Detect which cell encompasses the target text, then output its (x, y) center coordinate. 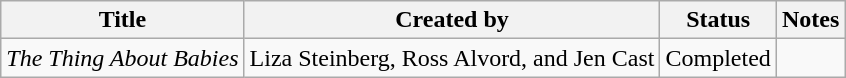
Title (122, 20)
The Thing About Babies (122, 58)
Notes (810, 20)
Created by (452, 20)
Status (718, 20)
Completed (718, 58)
Liza Steinberg, Ross Alvord, and Jen Cast (452, 58)
